Identify which cell holds the provided text, then report its (x, y) central coordinate. 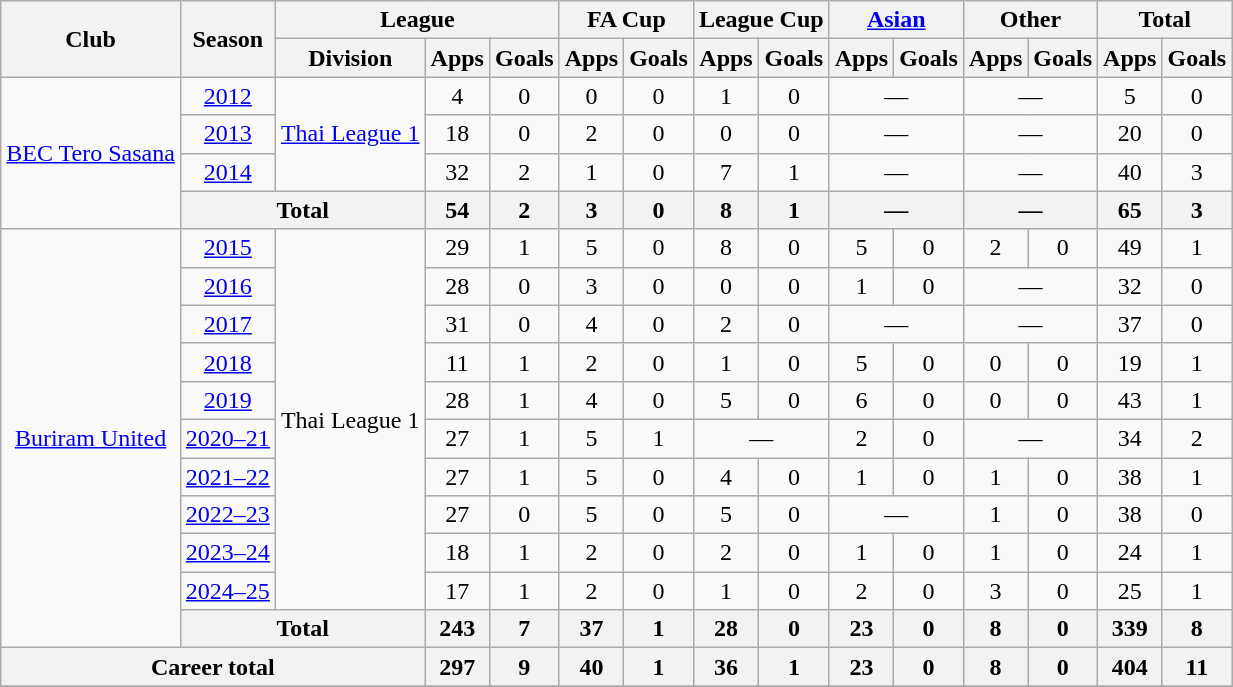
2012 (228, 96)
2018 (228, 362)
2020–21 (228, 438)
43 (1130, 400)
2016 (228, 286)
49 (1130, 248)
339 (1130, 629)
League (417, 20)
Other (1030, 20)
31 (457, 324)
Season (228, 39)
20 (1130, 134)
297 (457, 667)
29 (457, 248)
Buriram United (91, 438)
2023–24 (228, 553)
BEC Tero Sasana (91, 153)
League Cup (761, 20)
2017 (228, 324)
2019 (228, 400)
24 (1130, 553)
2014 (228, 172)
19 (1130, 362)
2021–22 (228, 477)
2022–23 (228, 515)
Asian (896, 20)
36 (726, 667)
243 (457, 629)
Division (350, 58)
Career total (213, 667)
2015 (228, 248)
6 (861, 400)
54 (457, 210)
Club (91, 39)
9 (524, 667)
FA Cup (626, 20)
25 (1130, 591)
404 (1130, 667)
34 (1130, 438)
65 (1130, 210)
17 (457, 591)
2013 (228, 134)
2024–25 (228, 591)
